Scan for the cell matching the given text and deliver its (x, y) coordinate at center. 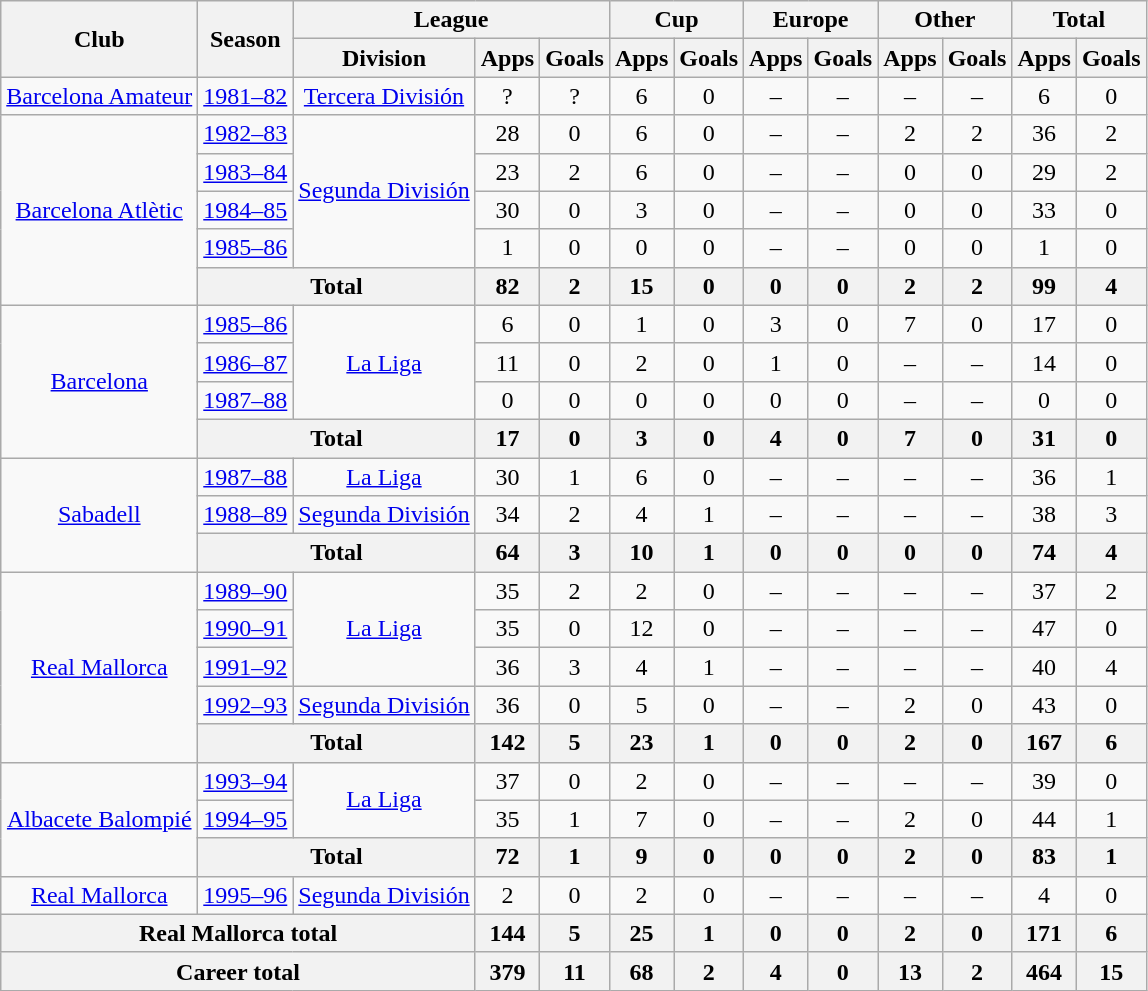
9 (641, 857)
13 (910, 971)
72 (507, 857)
Barcelona (100, 381)
Albacete Balompié (100, 819)
1995–96 (246, 895)
Division (384, 58)
Sabadell (100, 515)
1984–85 (246, 210)
Tercera División (384, 96)
28 (507, 134)
1990–91 (246, 629)
171 (1044, 933)
Season (246, 39)
1982–83 (246, 134)
29 (1044, 172)
1989–90 (246, 591)
1994–95 (246, 819)
Barcelona Atlètic (100, 210)
Club (100, 39)
Europe (811, 20)
64 (507, 553)
10 (641, 553)
1991–92 (246, 667)
25 (641, 933)
Career total (238, 971)
464 (1044, 971)
142 (507, 743)
34 (507, 515)
82 (507, 286)
1988–89 (246, 515)
43 (1044, 705)
83 (1044, 857)
31 (1044, 438)
1981–82 (246, 96)
379 (507, 971)
1992–93 (246, 705)
44 (1044, 819)
74 (1044, 553)
167 (1044, 743)
Barcelona Amateur (100, 96)
League (452, 20)
Real Mallorca total (238, 933)
33 (1044, 210)
1993–94 (246, 781)
38 (1044, 515)
39 (1044, 781)
68 (641, 971)
14 (1044, 362)
99 (1044, 286)
1986–87 (246, 362)
47 (1044, 629)
12 (641, 629)
Other (945, 20)
Cup (676, 20)
40 (1044, 667)
1983–84 (246, 172)
144 (507, 933)
